Scan for the cell matching the given text and deliver its (X, Y) coordinate at center. 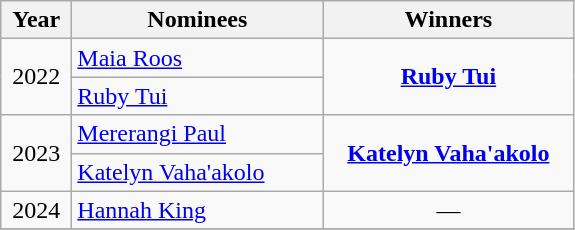
Winners (448, 20)
2022 (36, 77)
Maia Roos (198, 58)
Mererangi Paul (198, 134)
2024 (36, 210)
Year (36, 20)
Hannah King (198, 210)
Nominees (198, 20)
2023 (36, 153)
— (448, 210)
